From the cell containing the given text, extract its center point as (X, Y) coordinate. 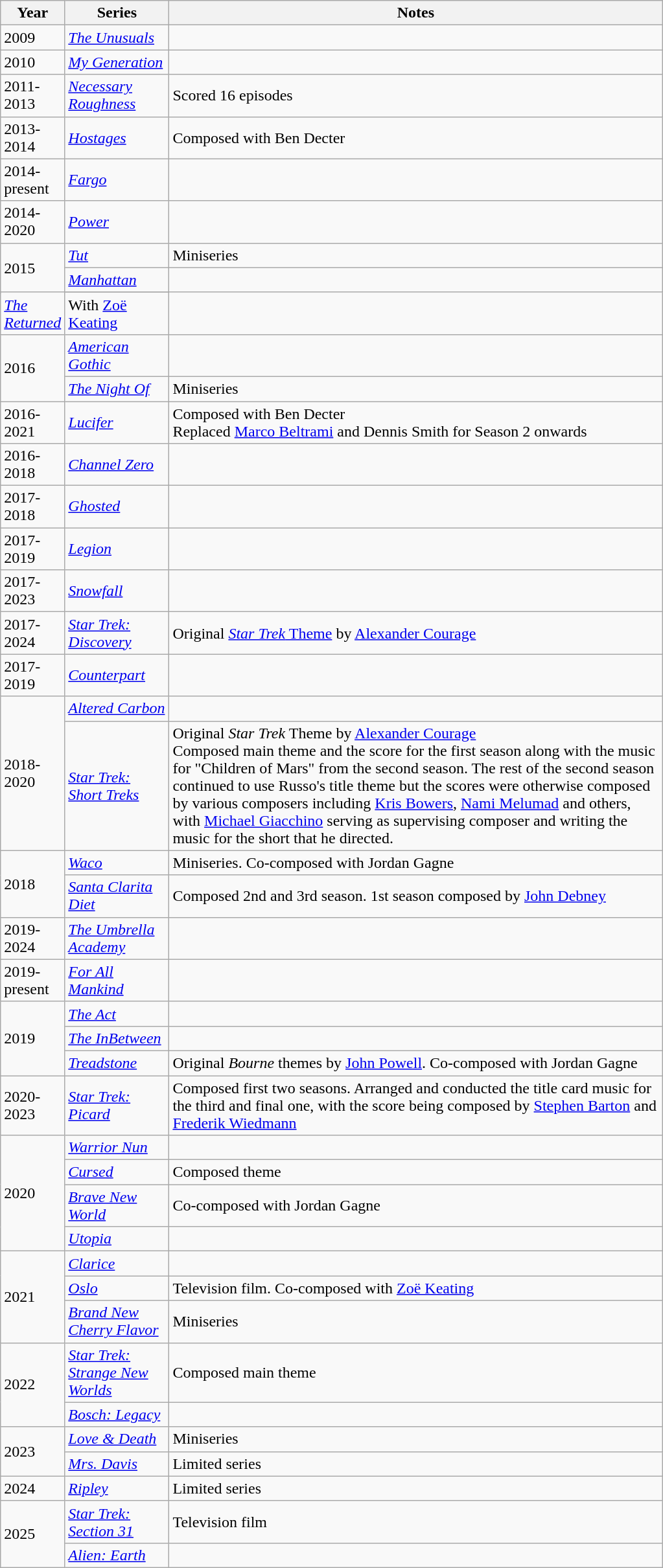
Television film (416, 1522)
With Zoë Keating (117, 313)
Santa Clarita Diet (117, 896)
Miniseries. Co-composed with Jordan Gagne (416, 863)
Television film. Co-composed with Zoë Keating (416, 1288)
Star Trek: Section 31 (117, 1522)
Scored 16 episodes (416, 96)
2017-2023 (32, 591)
Composed 2nd and 3rd season. 1st season composed by John Debney (416, 896)
2024 (32, 1488)
2021 (32, 1297)
Brave New World (117, 1206)
Cursed (117, 1172)
2025 (32, 1534)
Star Trek: Strange New Worlds (117, 1372)
Ghosted (117, 506)
Notes (416, 13)
2013-2014 (32, 137)
Ripley (117, 1488)
Series (117, 13)
Necessary Roughness (117, 96)
2017-2018 (32, 506)
Original Star Trek Theme by Alexander Courage (416, 633)
Fargo (117, 180)
2011-2013 (32, 96)
The Act (117, 1014)
2019-present (32, 981)
2020-2023 (32, 1105)
The Returned (32, 313)
Waco (117, 863)
2016-2021 (32, 422)
2016-2018 (32, 465)
2019 (32, 1038)
Oslo (117, 1288)
Utopia (117, 1239)
The Night Of (117, 389)
Composed with Ben DecterReplaced Marco Beltrami and Dennis Smith for Season 2 onwards (416, 422)
American Gothic (117, 355)
2022 (32, 1385)
Mrs. Davis (117, 1464)
2020 (32, 1193)
Treadstone (117, 1063)
The Umbrella Academy (117, 938)
Counterpart (117, 675)
Star Trek: Discovery (117, 633)
Hostages (117, 137)
Year (32, 13)
2015 (32, 267)
Tut (117, 255)
2009 (32, 38)
Star Trek: Picard (117, 1105)
2016 (32, 368)
Composed main theme (416, 1372)
2018-2020 (32, 773)
2017-2024 (32, 633)
Altered Carbon (117, 709)
2014-present (32, 180)
Composed with Ben Decter (416, 137)
The InBetween (117, 1038)
2018 (32, 883)
Snowfall (117, 591)
Original Bourne themes by John Powell. Co-composed with Jordan Gagne (416, 1063)
Co-composed with Jordan Gagne (416, 1206)
Warrior Nun (117, 1148)
Star Trek: Short Treks (117, 786)
Legion (117, 549)
2019-2024 (32, 938)
Love & Death (117, 1439)
Composed theme (416, 1172)
Alien: Earth (117, 1555)
Power (117, 222)
Clarice (117, 1264)
The Unusuals (117, 38)
Brand New Cherry Flavor (117, 1321)
Bosch: Legacy (117, 1415)
Channel Zero (117, 465)
2023 (32, 1451)
2014-2020 (32, 222)
For All Mankind (117, 981)
Lucifer (117, 422)
My Generation (117, 62)
2010 (32, 62)
Manhattan (117, 280)
